From the cell containing the given text, extract its center point as [X, Y] coordinate. 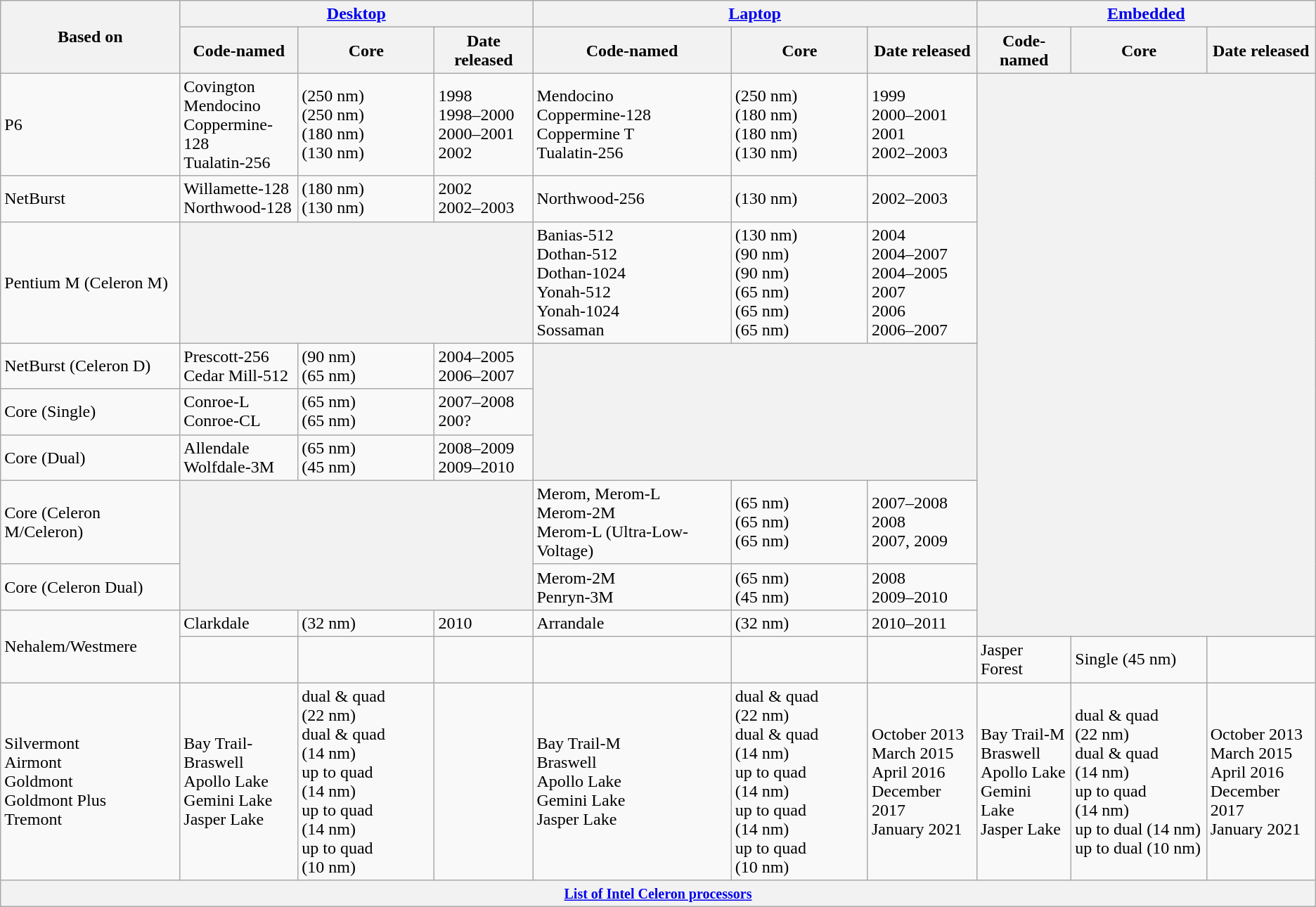
2010–2011 [922, 623]
Core (Celeron M/Celeron) [90, 522]
AllendaleWolfdale-3M [239, 457]
19992000–200120012002–2003 [922, 124]
Embedded [1146, 14]
(250 nm)(180 nm)(180 nm)(130 nm) [799, 124]
Nehalem/Westmere [90, 645]
SilvermontAirmontGoldmontGoldmont PlusTremont [90, 780]
Merom, Merom-LMerom-2MMerom-L (Ultra-Low-Voltage) [632, 522]
(180 nm)(130 nm) [366, 198]
(65 nm)(65 nm) [366, 412]
Northwood-256 [632, 198]
Conroe-LConroe-CL [239, 412]
(130 nm)(90 nm)(90 nm)(65 nm)(65 nm)(65 nm) [799, 283]
List of Intel Celeron processors [658, 894]
2004–20052006–2007 [484, 366]
Single (45 nm) [1139, 660]
Core (Single) [90, 412]
Core (Celeron Dual) [90, 586]
dual & quad (22 nm)dual & quad (14 nm)up to quad (14 nm)up to dual (14 nm)up to dual (10 nm) [1139, 780]
(250 nm)(250 nm)(180 nm)(130 nm) [366, 124]
(130 nm) [799, 198]
Laptop [755, 14]
CovingtonMendocinoCoppermine-128Tualatin-256 [239, 124]
Desktop [356, 14]
(90 nm)(65 nm) [366, 366]
Arrandale [632, 623]
Bay Trail-BraswellApollo LakeGemini LakeJasper Lake [239, 780]
2002–2003 [922, 198]
Based on [90, 37]
Willamette-128Northwood-128 [239, 198]
Pentium M (Celeron M) [90, 283]
Jasper Forest [1024, 660]
2007–200820082007, 2009 [922, 522]
Prescott-256Cedar Mill-512 [239, 366]
Core (Dual) [90, 457]
2007–2008200? [484, 412]
NetBurst (Celeron D) [90, 366]
20042004–20072004–2005200720062006–2007 [922, 283]
20022002–2003 [484, 198]
19981998–20002000–20012002 [484, 124]
NetBurst [90, 198]
Clarkdale [239, 623]
P6 [90, 124]
MendocinoCoppermine-128Coppermine TTualatin-256 [632, 124]
Merom-2MPenryn-3M [632, 586]
Banias-512Dothan-512Dothan-1024Yonah-512Yonah-1024Sossaman [632, 283]
(65 nm)(65 nm)(65 nm) [799, 522]
2008–20092009–2010 [484, 457]
20082009–2010 [922, 586]
2010 [484, 623]
